Capture the cell that displays the provided text and extract its [X, Y] central coordinate. 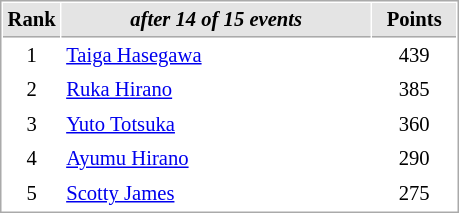
Rank [32, 20]
275 [414, 194]
5 [32, 194]
3 [32, 124]
4 [32, 158]
Yuto Totsuka [216, 124]
Scotty James [216, 194]
1 [32, 56]
385 [414, 90]
439 [414, 56]
Ruka Hirano [216, 90]
360 [414, 124]
Ayumu Hirano [216, 158]
Taiga Hasegawa [216, 56]
2 [32, 90]
after 14 of 15 events [216, 20]
290 [414, 158]
Points [414, 20]
